For the text-containing cell, return its midpoint in (X, Y) coordinate format. 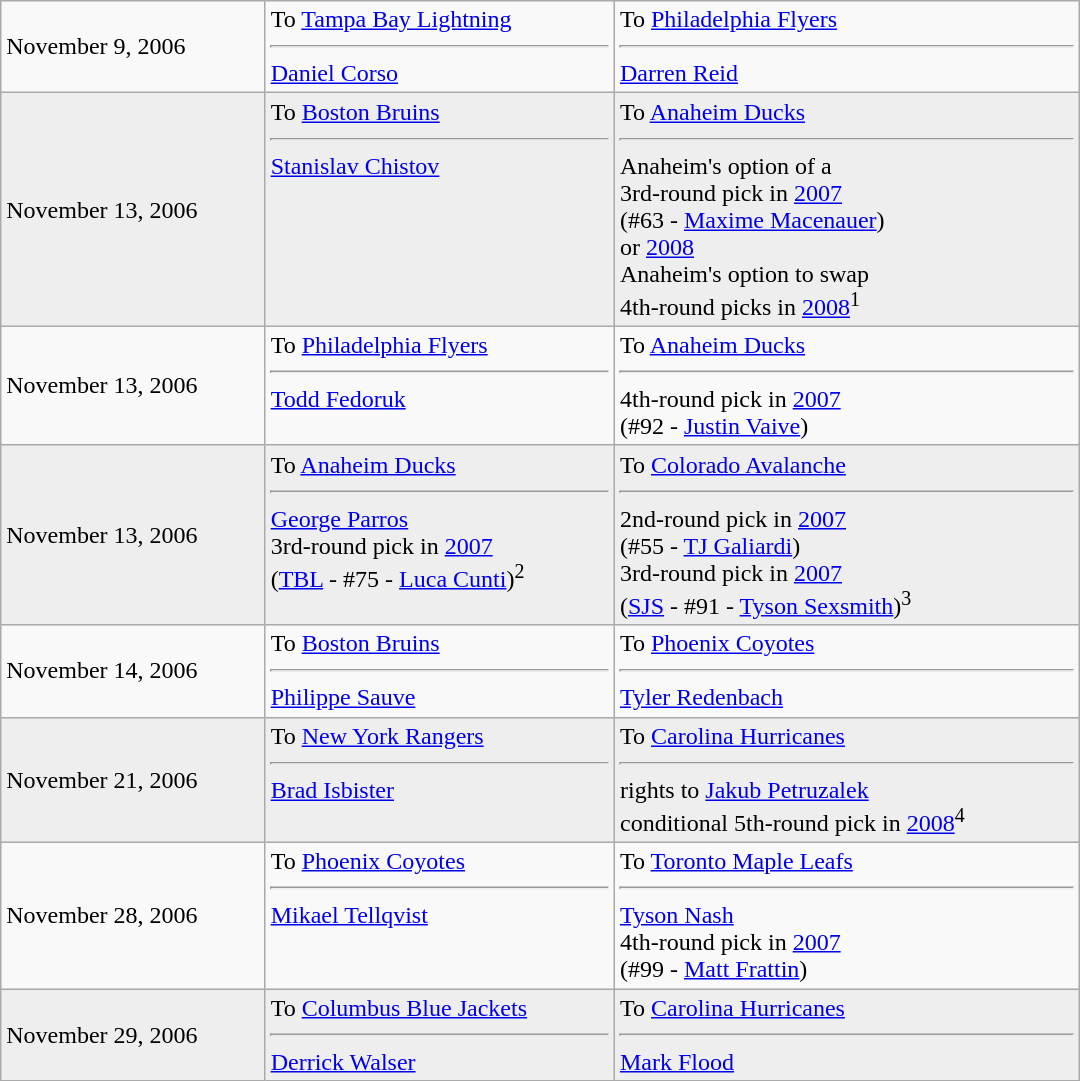
To Phoenix CoyotesTyler Redenbach (846, 671)
To Carolina Hurricanesrights to Jakub Petruzalekconditional 5th-round pick in 20084 (846, 780)
November 28, 2006 (133, 916)
November 29, 2006 (133, 1035)
To Anaheim Ducks4th-round pick in 2007(#92 - Justin Vaive) (846, 386)
To Phoenix CoyotesMikael Tellqvist (440, 916)
To Carolina HurricanesMark Flood (846, 1035)
To Boston BruinsPhilippe Sauve (440, 671)
To New York RangersBrad Isbister (440, 780)
To Philadelphia FlyersDarren Reid (846, 47)
To Philadelphia FlyersTodd Fedoruk (440, 386)
To Boston BruinsStanislav Chistov (440, 210)
To Colorado Avalanche2nd-round pick in 2007(#55 - TJ Galiardi)3rd-round pick in 2007(SJS - #91 - Tyson Sexsmith)3 (846, 535)
To Tampa Bay LightningDaniel Corso (440, 47)
To Anaheim DucksGeorge Parros3rd-round pick in 2007(TBL - #75 - Luca Cunti)2 (440, 535)
November 9, 2006 (133, 47)
To Toronto Maple LeafsTyson Nash4th-round pick in 2007(#99 - Matt Frattin) (846, 916)
November 14, 2006 (133, 671)
To Columbus Blue JacketsDerrick Walser (440, 1035)
November 21, 2006 (133, 780)
To Anaheim DucksAnaheim's option of a3rd-round pick in 2007(#63 - Maxime Macenauer)or 2008Anaheim's option to swap4th-round picks in 20081 (846, 210)
